Locate the cell with the specified text and output its [x, y] center coordinate. 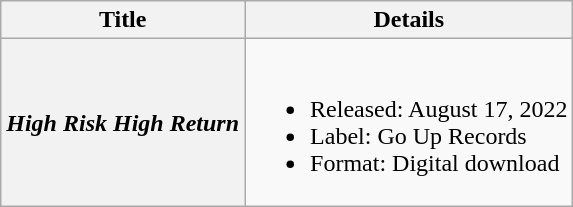
Details [409, 20]
High Risk High Return [123, 122]
Title [123, 20]
Released: August 17, 2022Label: Go Up RecordsFormat: Digital download [409, 122]
